Determine the (X, Y) coordinate at the center of the cell enclosing the given text.  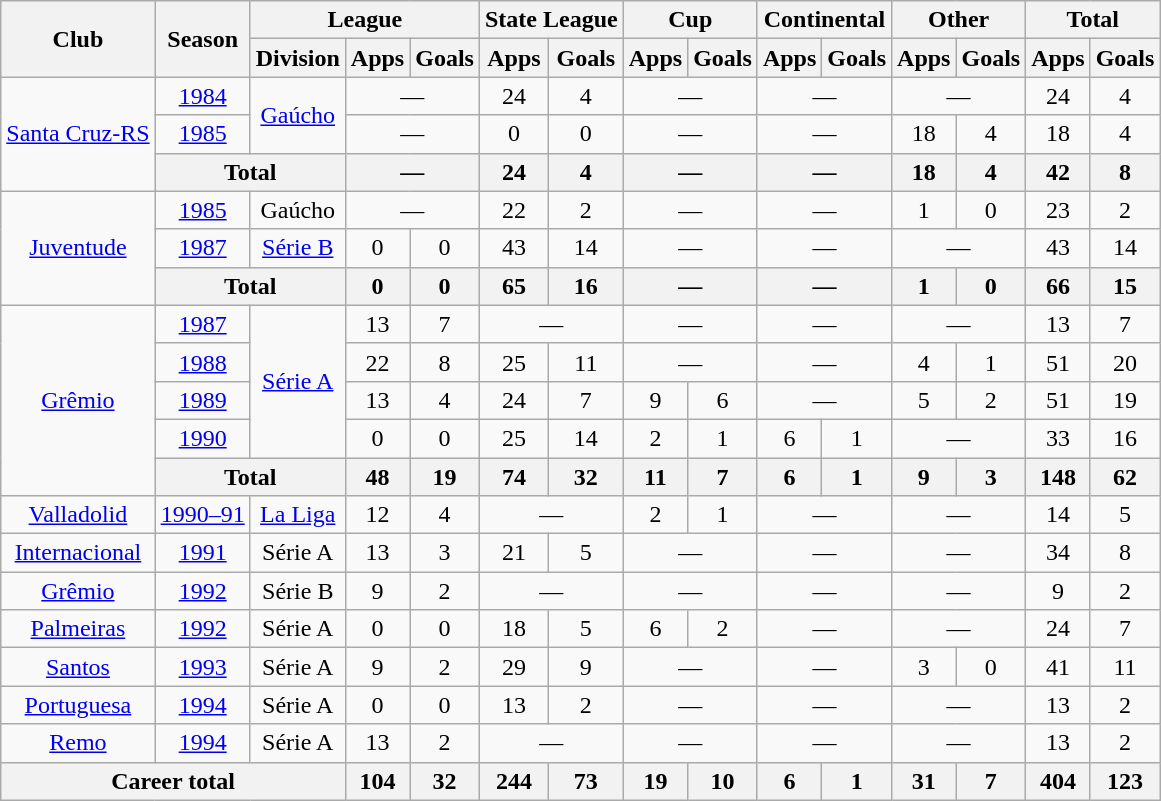
65 (514, 286)
1990–91 (202, 515)
74 (514, 477)
66 (1058, 286)
Division (298, 58)
123 (1125, 781)
404 (1058, 781)
Season (202, 39)
1984 (202, 96)
12 (377, 515)
League (364, 20)
33 (1058, 438)
Continental (824, 20)
Valladolid (78, 515)
Juventude (78, 248)
41 (1058, 667)
1991 (202, 553)
104 (377, 781)
244 (514, 781)
1989 (202, 400)
Club (78, 39)
Portuguesa (78, 705)
148 (1058, 477)
La Liga (298, 515)
15 (1125, 286)
Career total (174, 781)
1993 (202, 667)
42 (1058, 172)
29 (514, 667)
Palmeiras (78, 629)
21 (514, 553)
1988 (202, 362)
Cup (690, 20)
10 (723, 781)
31 (924, 781)
Other (959, 20)
34 (1058, 553)
73 (586, 781)
Santa Cruz-RS (78, 134)
23 (1058, 210)
1990 (202, 438)
48 (377, 477)
Remo (78, 743)
State League (551, 20)
62 (1125, 477)
20 (1125, 362)
Internacional (78, 553)
Santos (78, 667)
